For the text-containing cell, return its midpoint in [X, Y] coordinate format. 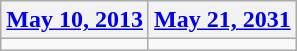
May 10, 2013 [75, 20]
May 21, 2031 [222, 20]
